Detect which cell encompasses the target text, then output its (x, y) center coordinate. 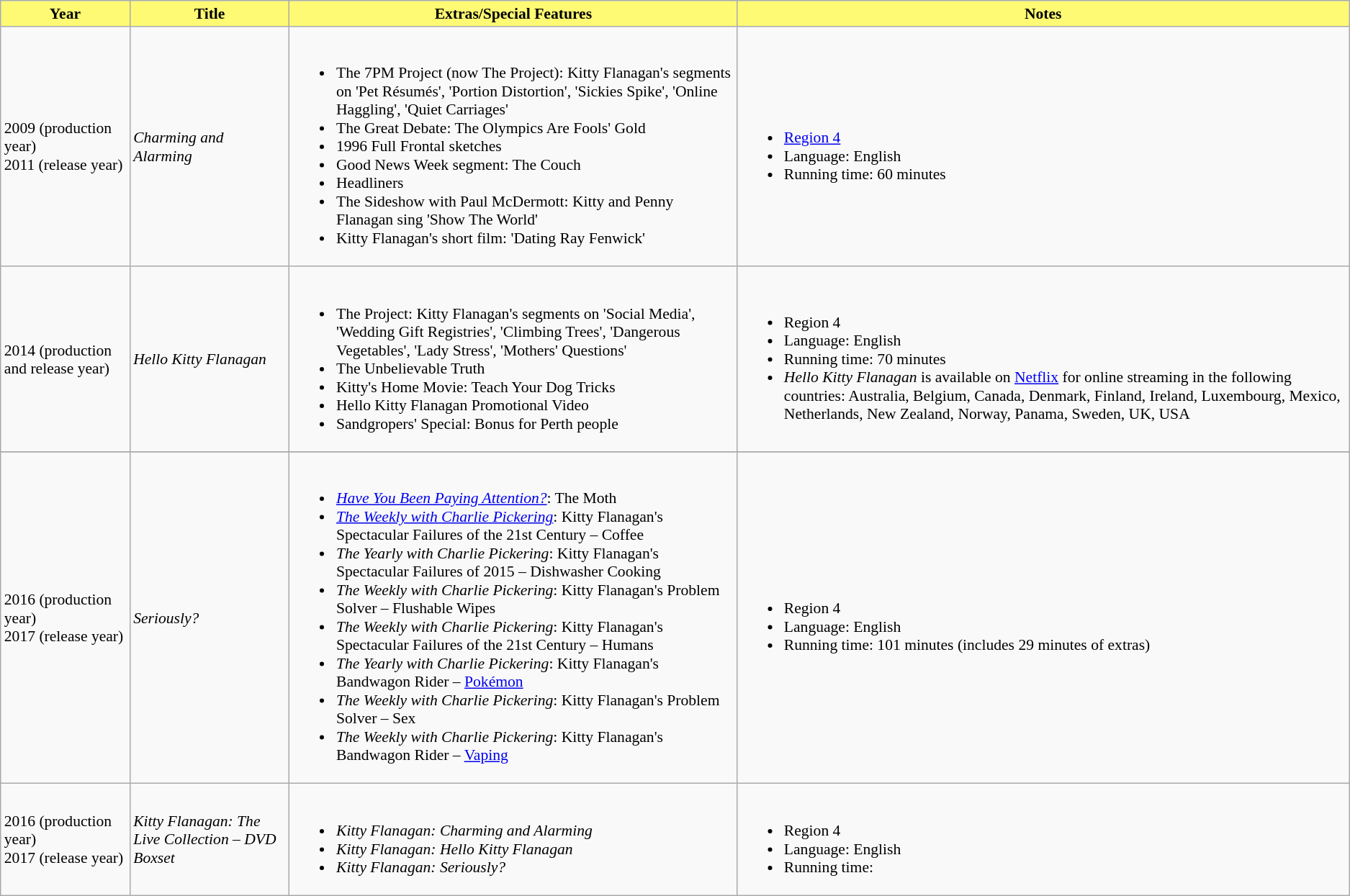
Title (210, 14)
Region 4Language: EnglishRunning time: 60 minutes (1043, 147)
Extras/Special Features (513, 14)
Kitty Flanagan: The Live Collection – DVD Boxset (210, 839)
2009 (production year)2011 (release year) (65, 147)
2014 (production and release year) (65, 360)
Charming and Alarming (210, 147)
Kitty Flanagan: Charming and AlarmingKitty Flanagan: Hello Kitty FlanaganKitty Flanagan: Seriously? (513, 839)
Seriously? (210, 617)
Hello Kitty Flanagan (210, 360)
Year (65, 14)
Region 4Language: EnglishRunning time: (1043, 839)
Notes (1043, 14)
Region 4Language: EnglishRunning time: 101 minutes (includes 29 minutes of extras) (1043, 617)
